Extract the [X, Y] coordinate from the center of the cell holding the provided text.  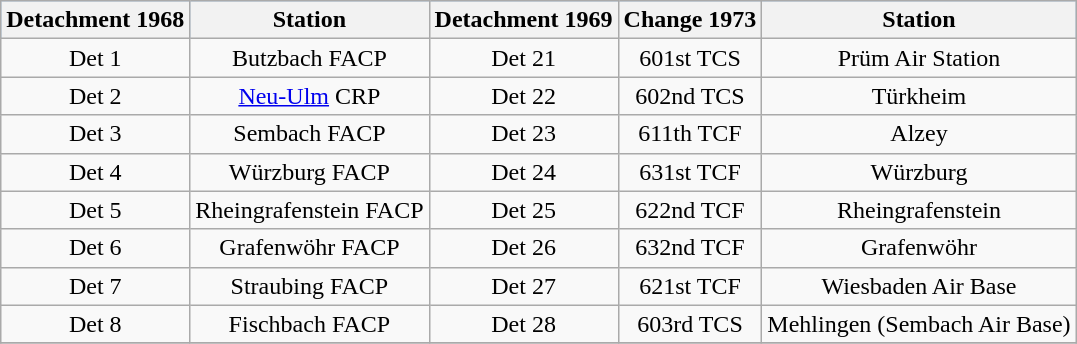
632nd TCF [690, 248]
Mehlingen (Sembach Air Base) [919, 324]
Detachment 1969 [524, 20]
Würzburg FACP [310, 172]
622nd TCF [690, 210]
Det 24 [524, 172]
Würzburg [919, 172]
Alzey [919, 134]
621st TCF [690, 286]
Det 25 [524, 210]
Detachment 1968 [96, 20]
Det 22 [524, 96]
Türkheim [919, 96]
Det 5 [96, 210]
Det 2 [96, 96]
Rheingrafenstein [919, 210]
Change 1973 [690, 20]
Det 28 [524, 324]
603rd TCS [690, 324]
Prüm Air Station [919, 58]
Sembach FACP [310, 134]
Det 21 [524, 58]
Det 3 [96, 134]
631st TCF [690, 172]
611th TCF [690, 134]
Det 27 [524, 286]
Grafenwöhr FACP [310, 248]
602nd TCS [690, 96]
Grafenwöhr [919, 248]
Rheingrafenstein FACP [310, 210]
Neu-Ulm CRP [310, 96]
Det 1 [96, 58]
Det 6 [96, 248]
Det 23 [524, 134]
Det 7 [96, 286]
601st TCS [690, 58]
Straubing FACP [310, 286]
Det 4 [96, 172]
Det 8 [96, 324]
Wiesbaden Air Base [919, 286]
Det 26 [524, 248]
Butzbach FACP [310, 58]
Fischbach FACP [310, 324]
